Identify which cell holds the provided text, then report its (x, y) central coordinate. 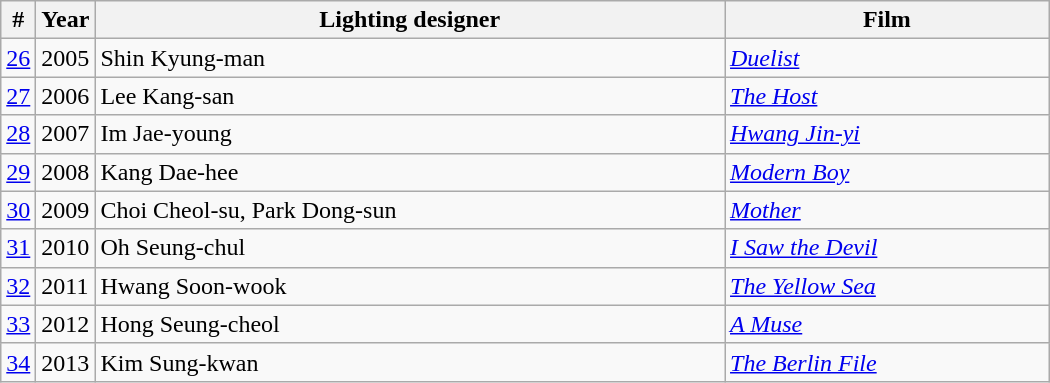
2008 (66, 172)
The Berlin File (886, 362)
# (18, 20)
27 (18, 96)
2012 (66, 324)
2009 (66, 210)
Kang Dae-hee (410, 172)
Mother (886, 210)
Duelist (886, 58)
2011 (66, 286)
Hong Seung-cheol (410, 324)
2006 (66, 96)
Oh Seung-chul (410, 248)
The Host (886, 96)
2005 (66, 58)
Choi Cheol-su, Park Dong-sun (410, 210)
32 (18, 286)
28 (18, 134)
Kim Sung-kwan (410, 362)
Hwang Jin-yi (886, 134)
2007 (66, 134)
2010 (66, 248)
26 (18, 58)
I Saw the Devil (886, 248)
Year (66, 20)
Hwang Soon-wook (410, 286)
31 (18, 248)
30 (18, 210)
Im Jae-young (410, 134)
A Muse (886, 324)
Film (886, 20)
34 (18, 362)
Modern Boy (886, 172)
33 (18, 324)
Lee Kang-san (410, 96)
Lighting designer (410, 20)
29 (18, 172)
The Yellow Sea (886, 286)
2013 (66, 362)
Shin Kyung-man (410, 58)
